Detect which cell encompasses the target text, then output its [X, Y] center coordinate. 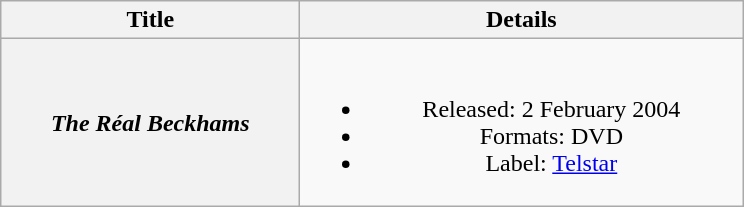
The Réal Beckhams [150, 122]
Released: 2 February 2004Formats: DVDLabel: Telstar [522, 122]
Details [522, 20]
Title [150, 20]
